Return the (x, y) coordinate for the center point of the cell that contains the specified text.  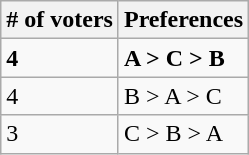
# of voters (60, 20)
B > A > C (183, 96)
A > C > B (183, 58)
3 (60, 134)
Preferences (183, 20)
C > B > A (183, 134)
